Output the [x, y] coordinate of the center of the cell containing the given text.  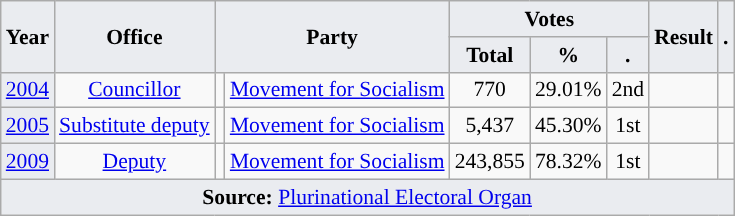
% [568, 55]
Votes [550, 19]
2nd [628, 90]
2004 [28, 90]
Councillor [134, 90]
78.32% [568, 162]
2009 [28, 162]
Total [490, 55]
Substitute deputy [134, 126]
45.30% [568, 126]
Office [134, 36]
243,855 [490, 162]
Deputy [134, 162]
770 [490, 90]
Result [684, 36]
2005 [28, 126]
Source: Plurinational Electoral Organ [368, 197]
Year [28, 36]
29.01% [568, 90]
5,437 [490, 126]
Party [332, 36]
